Output the [X, Y] coordinate of the center of the cell containing the given text.  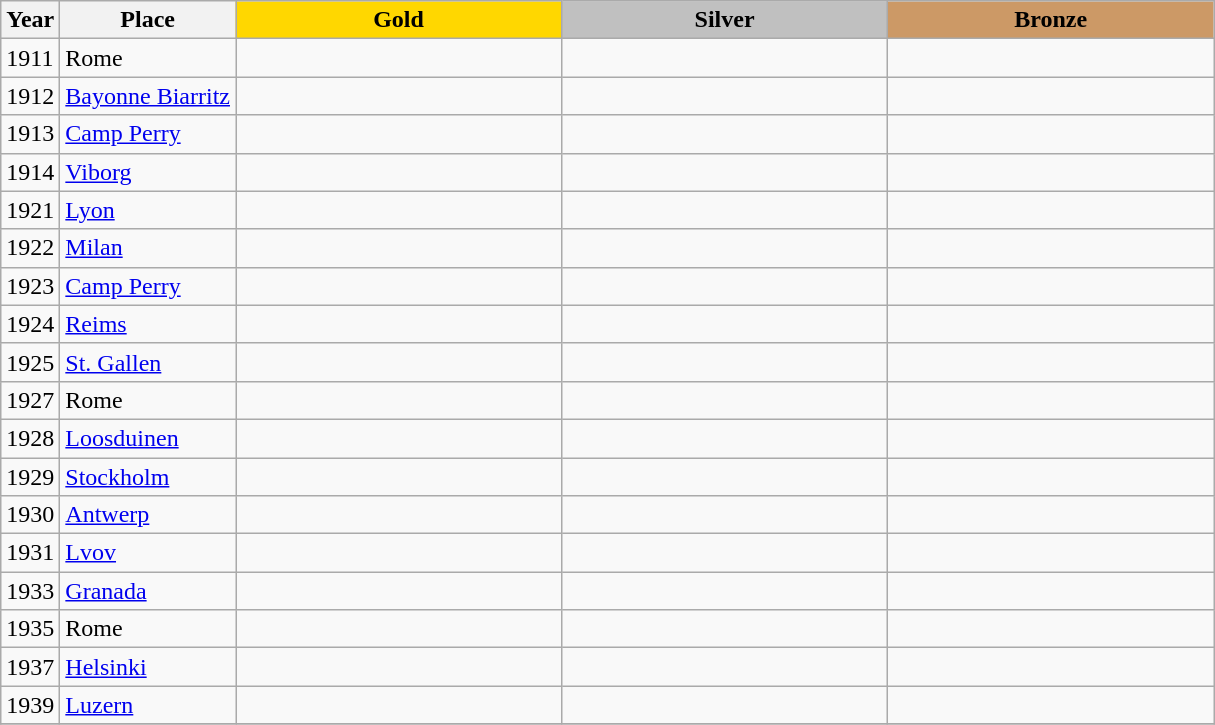
Loosduinen [148, 438]
Bronze [1051, 20]
1939 [30, 705]
Lvov [148, 553]
St. Gallen [148, 362]
1928 [30, 438]
1929 [30, 477]
Year [30, 20]
1914 [30, 172]
1925 [30, 362]
Bayonne Biarritz [148, 96]
1930 [30, 515]
Antwerp [148, 515]
Helsinki [148, 667]
1923 [30, 286]
Silver [725, 20]
1912 [30, 96]
Milan [148, 248]
Reims [148, 324]
1913 [30, 134]
1933 [30, 591]
Place [148, 20]
Gold [399, 20]
Granada [148, 591]
1911 [30, 58]
1922 [30, 248]
Lyon [148, 210]
1924 [30, 324]
Viborg [148, 172]
1937 [30, 667]
1921 [30, 210]
1931 [30, 553]
Luzern [148, 705]
1927 [30, 400]
1935 [30, 629]
Stockholm [148, 477]
